Scan for the cell matching the given text and deliver its (X, Y) coordinate at center. 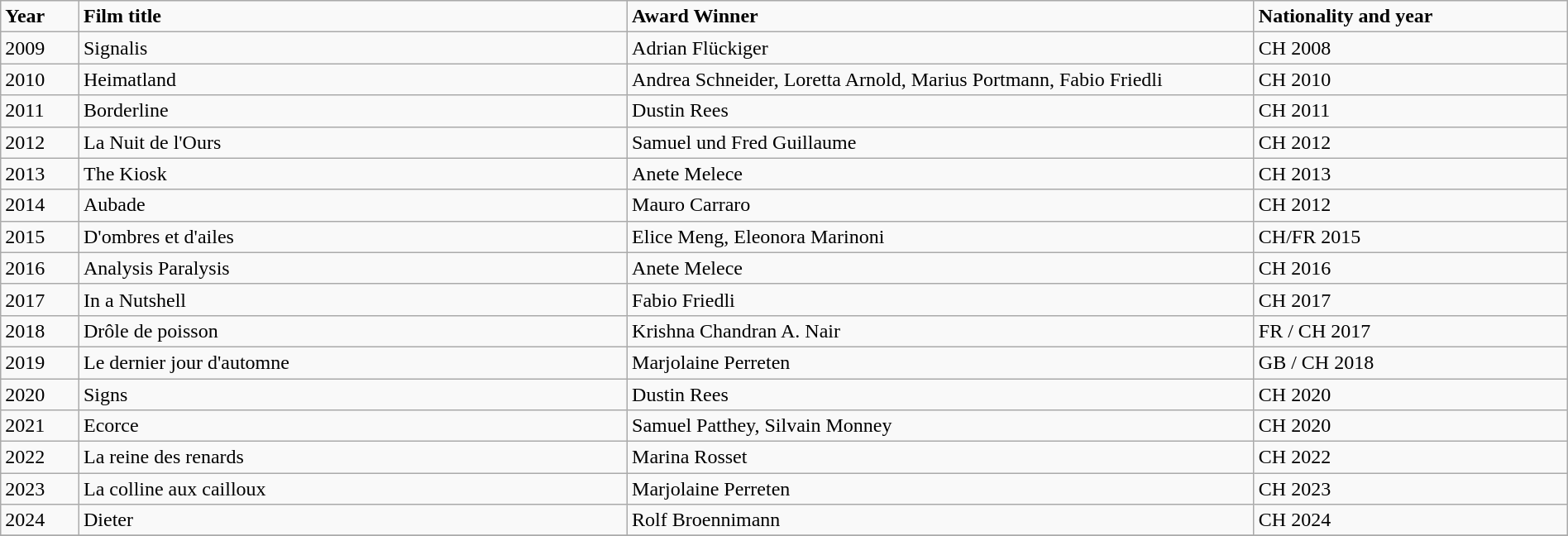
Year (40, 17)
2021 (40, 426)
2018 (40, 331)
Elice Meng, Eleonora Marinoni (941, 237)
Drôle de poisson (352, 331)
2009 (40, 48)
The Kiosk (352, 174)
GB / CH 2018 (1411, 362)
Rolf Broennimann (941, 520)
Andrea Schneider, Loretta Arnold, Marius Portmann, Fabio Friedli (941, 79)
2011 (40, 111)
Heimatland (352, 79)
2019 (40, 362)
Samuel Patthey, Silvain Monney (941, 426)
Dieter (352, 520)
2012 (40, 142)
2014 (40, 205)
Signs (352, 395)
CH 2013 (1411, 174)
2020 (40, 395)
2015 (40, 237)
CH 2023 (1411, 489)
In a Nutshell (352, 299)
Ecorce (352, 426)
D'ombres et d'ailes (352, 237)
Samuel und Fred Guillaume (941, 142)
Mauro Carraro (941, 205)
2010 (40, 79)
La Nuit de l'Ours (352, 142)
CH 2010 (1411, 79)
Fabio Friedli (941, 299)
CH 2024 (1411, 520)
La reine des renards (352, 457)
2024 (40, 520)
2022 (40, 457)
Aubade (352, 205)
CH 2017 (1411, 299)
Award Winner (941, 17)
2017 (40, 299)
La colline aux cailloux (352, 489)
FR / CH 2017 (1411, 331)
2023 (40, 489)
Marina Rosset (941, 457)
Nationality and year (1411, 17)
CH 2022 (1411, 457)
CH 2008 (1411, 48)
CH 2011 (1411, 111)
2013 (40, 174)
CH/FR 2015 (1411, 237)
Signalis (352, 48)
2016 (40, 268)
Film title (352, 17)
Adrian Flückiger (941, 48)
Krishna Chandran A. Nair (941, 331)
Analysis Paralysis (352, 268)
CH 2016 (1411, 268)
Le dernier jour d'automne (352, 362)
Borderline (352, 111)
